For the text-containing cell, return its midpoint in (X, Y) coordinate format. 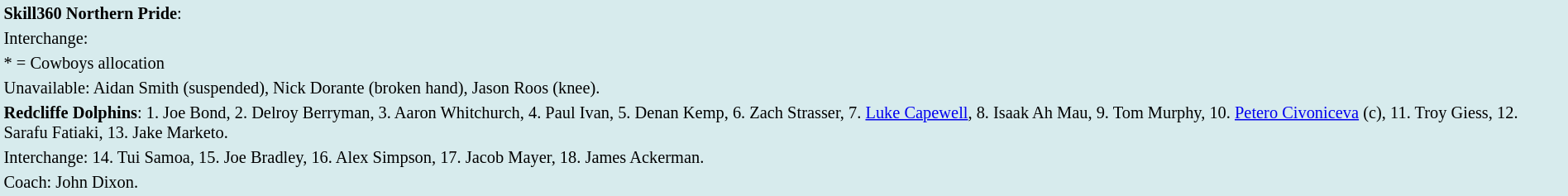
Interchange: 14. Tui Samoa, 15. Joe Bradley, 16. Alex Simpson, 17. Jacob Mayer, 18. James Ackerman. (784, 157)
Interchange: (784, 38)
Unavailable: Aidan Smith (suspended), Nick Dorante (broken hand), Jason Roos (knee). (784, 88)
Coach: John Dixon. (784, 182)
Skill360 Northern Pride: (784, 13)
* = Cowboys allocation (784, 63)
